Capture the cell that displays the provided text and extract its [X, Y] central coordinate. 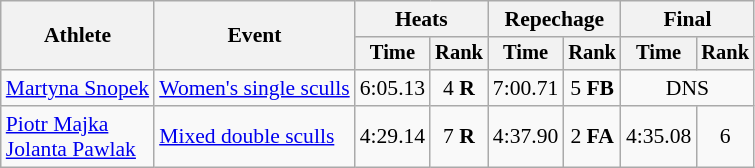
DNS [688, 88]
Heats [422, 19]
2 FA [592, 136]
Repechage [554, 19]
6 [725, 136]
4 R [459, 88]
7 R [459, 136]
Event [254, 36]
6:05.13 [392, 88]
Martyna Snopek [78, 88]
Athlete [78, 36]
4:35.08 [658, 136]
Piotr Majka Jolanta Pawlak [78, 136]
7:00.71 [526, 88]
4:29.14 [392, 136]
4:37.90 [526, 136]
5 FB [592, 88]
Final [688, 19]
Mixed double sculls [254, 136]
Women's single sculls [254, 88]
